Return the [x, y] coordinate for the center point of the cell that contains the specified text.  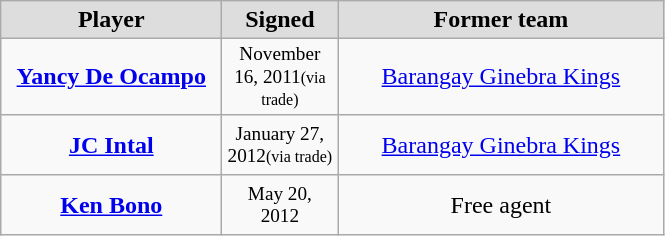
May 20, 2012 [280, 205]
Yancy De Ocampo [112, 78]
Former team [501, 20]
January 27, 2012(via trade) [280, 145]
Free agent [501, 205]
November 16, 2011(via trade) [280, 78]
Player [112, 20]
Signed [280, 20]
JC Intal [112, 145]
Ken Bono [112, 205]
